Return the [x, y] coordinate for the center point of the cell that contains the specified text.  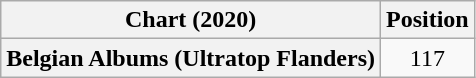
Position [428, 20]
117 [428, 58]
Belgian Albums (Ultratop Flanders) [191, 58]
Chart (2020) [191, 20]
